Determine the (X, Y) coordinate at the center of the cell enclosing the given text.  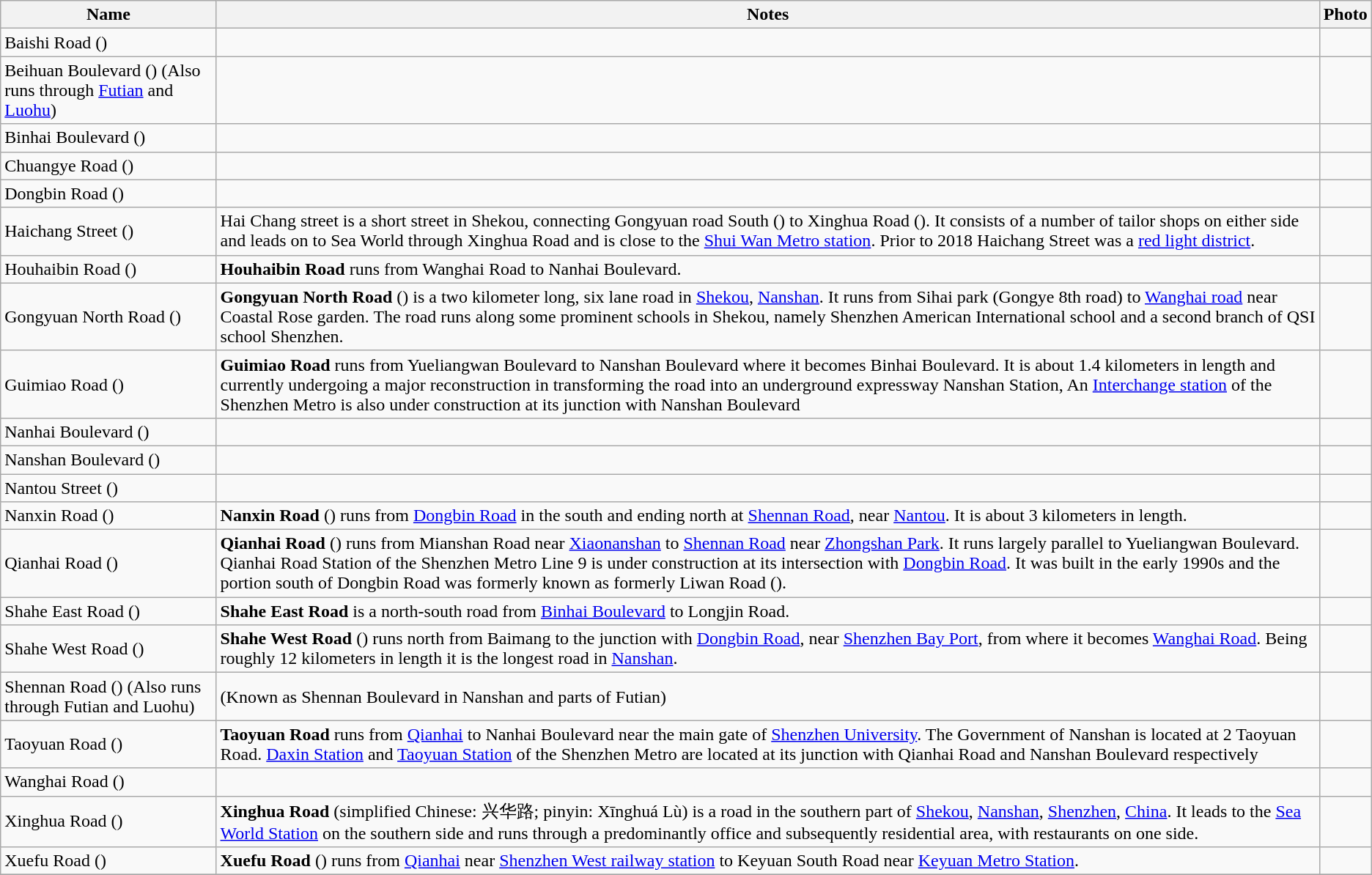
(Known as Shennan Boulevard in Nanshan and parts of Futian) (768, 696)
Name (108, 15)
Houhaibin Road () (108, 269)
Haichang Street () (108, 232)
Dongbin Road () (108, 193)
Notes (768, 15)
Nantou Street () (108, 487)
Binhai Boulevard () (108, 138)
Baishi Road () (108, 43)
Photo (1346, 15)
Beihuan Boulevard () (Also runs through Futian and Luohu) (108, 90)
Guimiao Road () (108, 384)
Shennan Road () (Also runs through Futian and Luohu) (108, 696)
Shahe East Road is a north-south road from Binhai Boulevard to Longjin Road. (768, 611)
Chuangye Road () (108, 166)
Shahe West Road () (108, 649)
Nanhai Boulevard () (108, 432)
Xuefu Road () runs from Qianhai near Shenzhen West railway station to Keyuan South Road near Keyuan Metro Station. (768, 861)
Taoyuan Road () (108, 745)
Nanshan Boulevard () (108, 459)
Xuefu Road () (108, 861)
Qianhai Road () (108, 564)
Nanxin Road () (108, 516)
Gongyuan North Road () (108, 317)
Wanghai Road () (108, 782)
Nanxin Road () runs from Dongbin Road in the south and ending north at Shennan Road, near Nantou. It is about 3 kilometers in length. (768, 516)
Houhaibin Road runs from Wanghai Road to Nanhai Boulevard. (768, 269)
Shahe East Road () (108, 611)
Xinghua Road () (108, 822)
